Return the (X, Y) coordinate for the center point of the cell that contains the specified text.  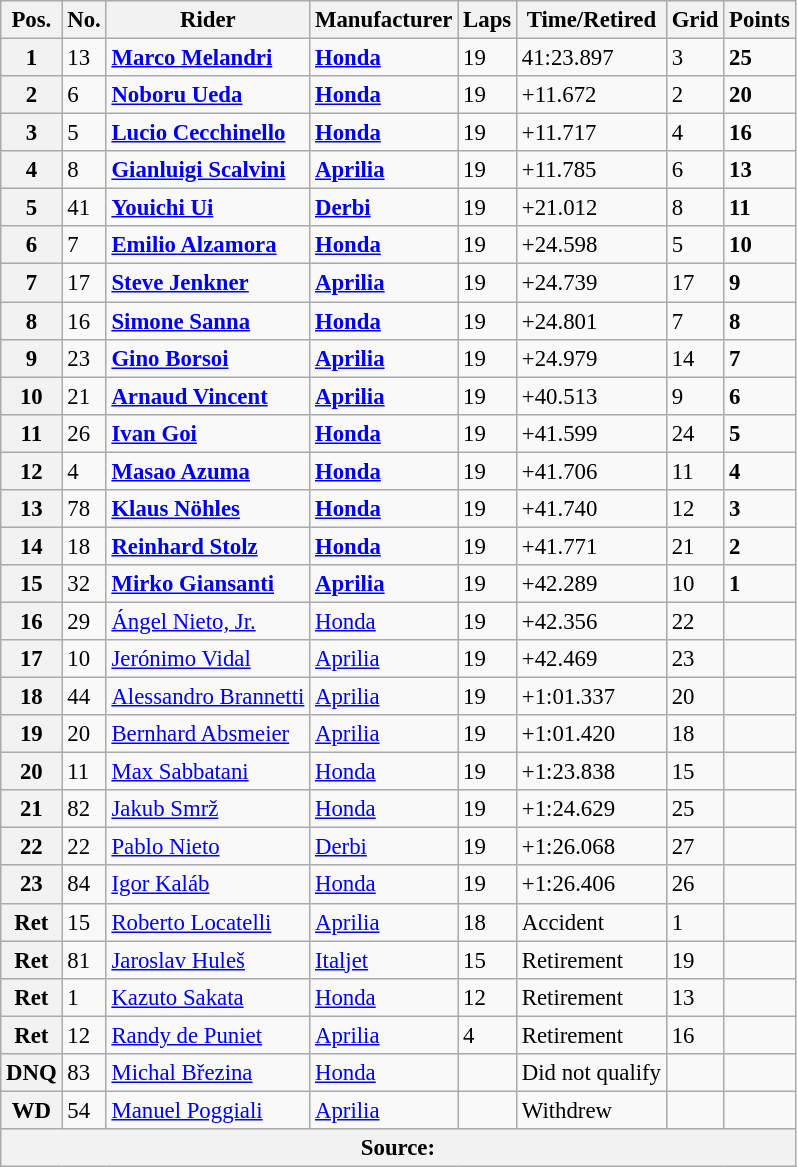
Manufacturer (384, 20)
Gianluigi Scalvini (208, 170)
+24.598 (592, 245)
83 (84, 1073)
Randy de Puniet (208, 1035)
+41.706 (592, 471)
Igor Kaláb (208, 885)
+41.740 (592, 509)
+1:24.629 (592, 809)
+1:01.337 (592, 697)
+42.356 (592, 621)
Marco Melandri (208, 58)
32 (84, 584)
+42.469 (592, 659)
Pablo Nieto (208, 847)
+24.801 (592, 321)
+11.785 (592, 170)
82 (84, 809)
Youichi Ui (208, 208)
Kazuto Sakata (208, 997)
Lucio Cecchinello (208, 133)
Mirko Giansanti (208, 584)
+1:23.838 (592, 772)
24 (694, 433)
Rider (208, 20)
Michal Březina (208, 1073)
Manuel Poggiali (208, 1110)
Roberto Locatelli (208, 922)
41 (84, 208)
+41.599 (592, 433)
WD (32, 1110)
Klaus Nöhles (208, 509)
Did not qualify (592, 1073)
+1:26.068 (592, 847)
+40.513 (592, 396)
Jaroslav Huleš (208, 960)
Grid (694, 20)
Jakub Smrž (208, 809)
Steve Jenkner (208, 283)
Source: (398, 1148)
Points (760, 20)
+42.289 (592, 584)
Ivan Goi (208, 433)
78 (84, 509)
27 (694, 847)
Emilio Alzamora (208, 245)
+24.739 (592, 283)
Jerónimo Vidal (208, 659)
Reinhard Stolz (208, 546)
DNQ (32, 1073)
54 (84, 1110)
44 (84, 697)
Noboru Ueda (208, 95)
Alessandro Brannetti (208, 697)
81 (84, 960)
Arnaud Vincent (208, 396)
Accident (592, 922)
Bernhard Absmeier (208, 734)
Laps (488, 20)
+1:01.420 (592, 734)
Simone Sanna (208, 321)
+21.012 (592, 208)
Pos. (32, 20)
Italjet (384, 960)
Time/Retired (592, 20)
Withdrew (592, 1110)
Gino Borsoi (208, 358)
Max Sabbatani (208, 772)
+1:26.406 (592, 885)
No. (84, 20)
+11.717 (592, 133)
29 (84, 621)
Masao Azuma (208, 471)
84 (84, 885)
+41.771 (592, 546)
41:23.897 (592, 58)
Ángel Nieto, Jr. (208, 621)
+11.672 (592, 95)
+24.979 (592, 358)
